Pinpoint the cell where the given text exists, returning its (x, y) midpoint coordinate. 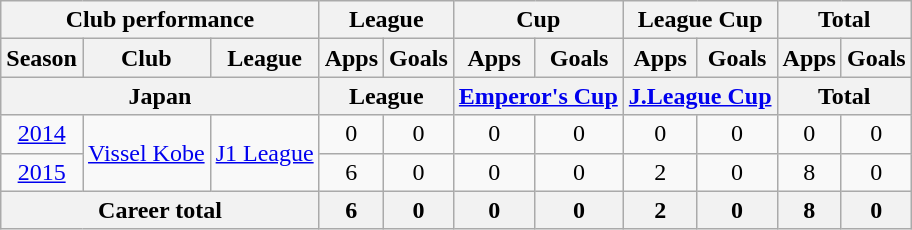
Season (42, 58)
2015 (42, 172)
Vissel Kobe (146, 153)
Career total (160, 210)
Cup (538, 20)
Japan (160, 96)
League Cup (700, 20)
J1 League (264, 153)
Club performance (160, 20)
Emperor's Cup (538, 96)
Club (146, 58)
J.League Cup (700, 96)
2014 (42, 134)
